Output the (x, y) coordinate of the center of the cell containing the given text.  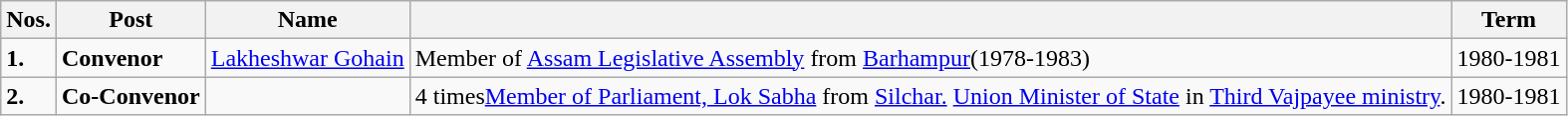
2. (29, 96)
Name (307, 20)
Co-Convenor (131, 96)
Post (131, 20)
Lakheshwar Gohain (307, 58)
Convenor (131, 58)
Term (1508, 20)
Member of Assam Legislative Assembly from Barhampur(1978-1983) (930, 58)
4 timesMember of Parliament, Lok Sabha from Silchar. Union Minister of State in Third Vajpayee ministry. (930, 96)
1. (29, 58)
Nos. (29, 20)
